Pinpoint the cell where the given text exists, returning its [x, y] midpoint coordinate. 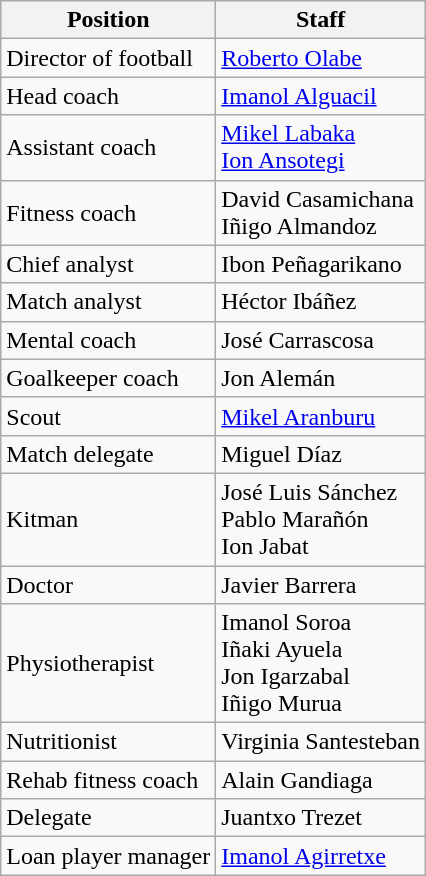
Roberto Olabe [321, 58]
Mikel Labaka Ion Ansotegi [321, 148]
Kitman [108, 519]
Staff [321, 20]
Doctor [108, 585]
Rehab fitness coach [108, 780]
Ibon Peñagarikano [321, 264]
Chief analyst [108, 264]
Match analyst [108, 302]
José Luis Sánchez Pablo Marañón Ion Jabat [321, 519]
Mental coach [108, 340]
Loan player manager [108, 856]
Assistant coach [108, 148]
Director of football [108, 58]
Goalkeeper coach [108, 378]
Imanol Agirretxe [321, 856]
Head coach [108, 96]
Delegate [108, 818]
Position [108, 20]
David Casamichana Iñigo Almandoz [321, 212]
Imanol Soroa Iñaki Ayuela Jon Igarzabal Iñigo Murua [321, 664]
Physiotherapist [108, 664]
Héctor Ibáñez [321, 302]
Jon Alemán [321, 378]
José Carrascosa [321, 340]
Scout [108, 416]
Juantxo Trezet [321, 818]
Mikel Aranburu [321, 416]
Match delegate [108, 454]
Miguel Díaz [321, 454]
Virginia Santesteban [321, 742]
Fitness coach [108, 212]
Javier Barrera [321, 585]
Alain Gandiaga [321, 780]
Imanol Alguacil [321, 96]
Nutritionist [108, 742]
